For the text-containing cell, return its midpoint in (X, Y) coordinate format. 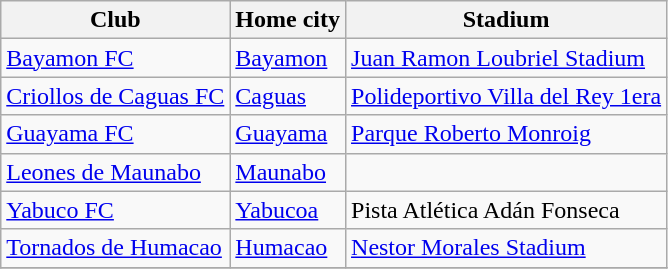
Stadium (506, 20)
Humacao (288, 248)
Tornados de Humacao (116, 248)
Nestor Morales Stadium (506, 248)
Bayamon FC (116, 58)
Home city (288, 20)
Parque Roberto Monroig (506, 134)
Pista Atlética Adán Fonseca (506, 210)
Yabuco FC (116, 210)
Leones de Maunabo (116, 172)
Caguas (288, 96)
Guayama (288, 134)
Guayama FC (116, 134)
Maunabo (288, 172)
Bayamon (288, 58)
Polideportivo Villa del Rey 1era (506, 96)
Juan Ramon Loubriel Stadium (506, 58)
Club (116, 20)
Yabucoa (288, 210)
Criollos de Caguas FC (116, 96)
